Locate the cell with the specified text and output its (x, y) center coordinate. 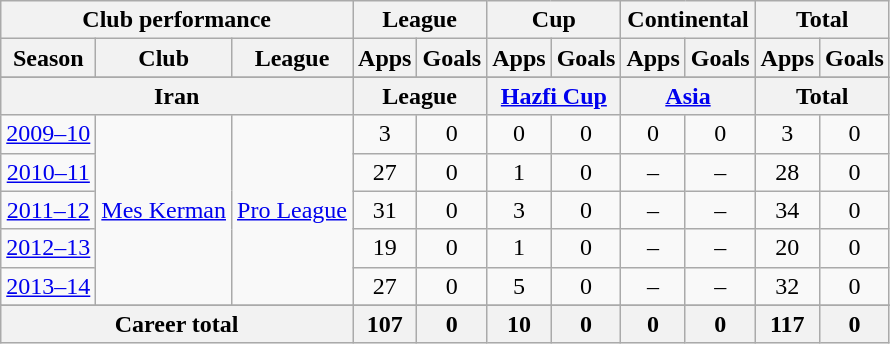
Iran (177, 96)
2013–14 (48, 286)
Club (164, 58)
117 (787, 324)
Club performance (177, 20)
2010–11 (48, 172)
Mes Kerman (164, 210)
20 (787, 248)
28 (787, 172)
Pro League (292, 210)
10 (519, 324)
Hazfi Cup (554, 96)
2011–12 (48, 210)
2012–13 (48, 248)
31 (385, 210)
19 (385, 248)
34 (787, 210)
2009–10 (48, 134)
Career total (177, 324)
Continental (688, 20)
5 (519, 286)
107 (385, 324)
Cup (554, 20)
Asia (688, 96)
Season (48, 58)
32 (787, 286)
